Find where the given text appears and provide that cell's center as [X, Y] coordinate. 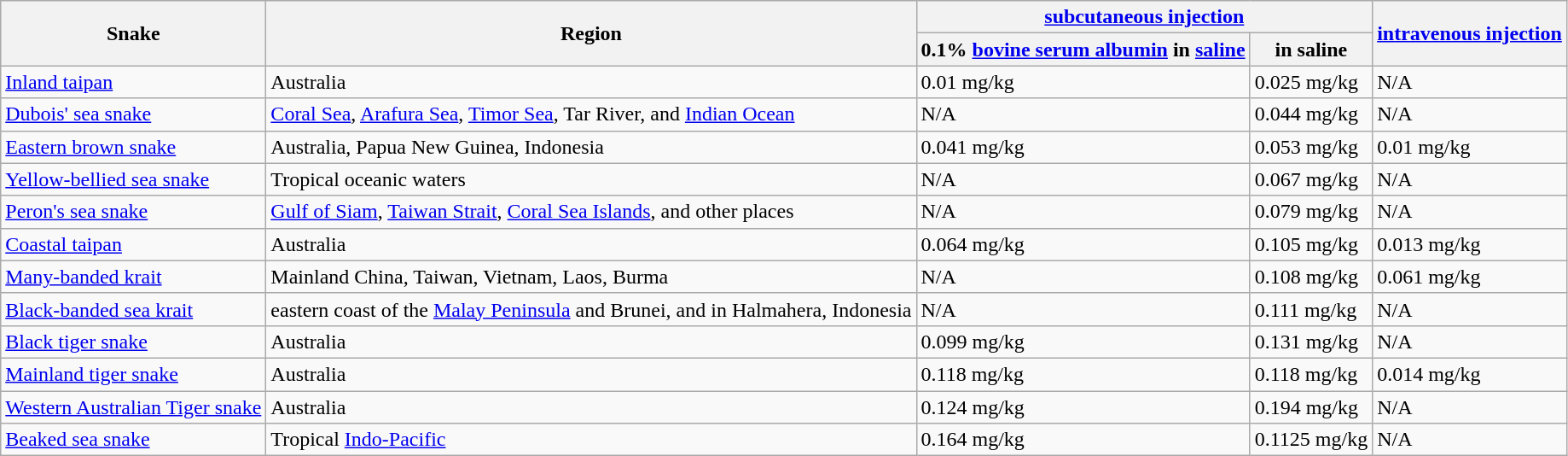
0.079 mg/kg [1311, 212]
Inland taipan [133, 82]
0.124 mg/kg [1083, 407]
0.044 mg/kg [1311, 114]
Coastal taipan [133, 244]
Beaked sea snake [133, 440]
Many-banded krait [133, 277]
Peron's sea snake [133, 212]
Yellow-bellied sea snake [133, 179]
0.108 mg/kg [1311, 277]
0.194 mg/kg [1311, 407]
Western Australian Tiger snake [133, 407]
Region [591, 33]
Coral Sea, Arafura Sea, Timor Sea, Tar River, and Indian Ocean [591, 114]
Black-banded sea krait [133, 309]
0.099 mg/kg [1083, 342]
intravenous injection [1470, 33]
0.131 mg/kg [1311, 342]
0.105 mg/kg [1311, 244]
Australia, Papua New Guinea, Indonesia [591, 147]
0.064 mg/kg [1083, 244]
0.041 mg/kg [1083, 147]
0.164 mg/kg [1083, 440]
0.1125 mg/kg [1311, 440]
Mainland tiger snake [133, 374]
Black tiger snake [133, 342]
0.025 mg/kg [1311, 82]
in saline [1311, 50]
Snake [133, 33]
0.1% bovine serum albumin in saline [1083, 50]
0.053 mg/kg [1311, 147]
0.014 mg/kg [1470, 374]
0.061 mg/kg [1470, 277]
Mainland China, Taiwan, Vietnam, Laos, Burma [591, 277]
eastern coast of the Malay Peninsula and Brunei, and in Halmahera, Indonesia [591, 309]
subcutaneous injection [1145, 17]
Dubois' sea snake [133, 114]
Tropical oceanic waters [591, 179]
Tropical Indo-Pacific [591, 440]
0.111 mg/kg [1311, 309]
0.067 mg/kg [1311, 179]
Gulf of Siam, Taiwan Strait, Coral Sea Islands, and other places [591, 212]
Eastern brown snake [133, 147]
0.013 mg/kg [1470, 244]
